For the text-containing cell, return its midpoint in (x, y) coordinate format. 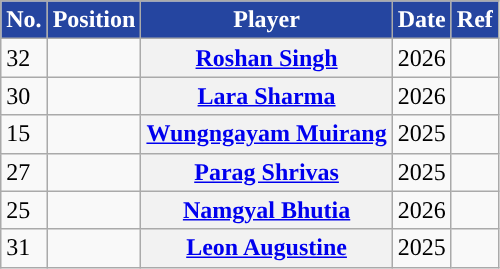
Position (94, 20)
Wungngayam Muirang (266, 134)
30 (24, 96)
Leon Augustine (266, 248)
Parag Shrivas (266, 172)
Player (266, 20)
27 (24, 172)
Roshan Singh (266, 58)
Namgyal Bhutia (266, 210)
15 (24, 134)
No. (24, 20)
Ref (474, 20)
31 (24, 248)
Lara Sharma (266, 96)
25 (24, 210)
32 (24, 58)
Date (422, 20)
